Identify which cell holds the provided text, then report its (x, y) central coordinate. 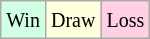
Win (24, 20)
Draw (72, 20)
Loss (126, 20)
